Search for the cell housing the specified text and yield its [X, Y] center coordinate. 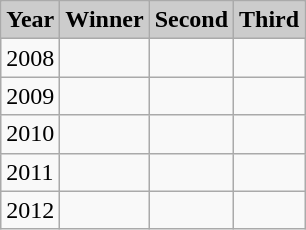
2009 [30, 96]
2010 [30, 134]
Third [270, 20]
2011 [30, 172]
Second [191, 20]
Winner [104, 20]
Year [30, 20]
2012 [30, 210]
2008 [30, 58]
